Output the (x, y) coordinate of the center of the cell containing the given text.  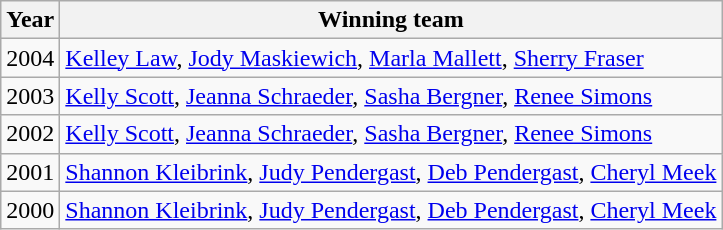
2004 (30, 58)
2001 (30, 172)
Kelley Law, Jody Maskiewich, Marla Mallett, Sherry Fraser (391, 58)
Year (30, 20)
2003 (30, 96)
2002 (30, 134)
2000 (30, 210)
Winning team (391, 20)
